Locate the cell with the specified text and output its (x, y) center coordinate. 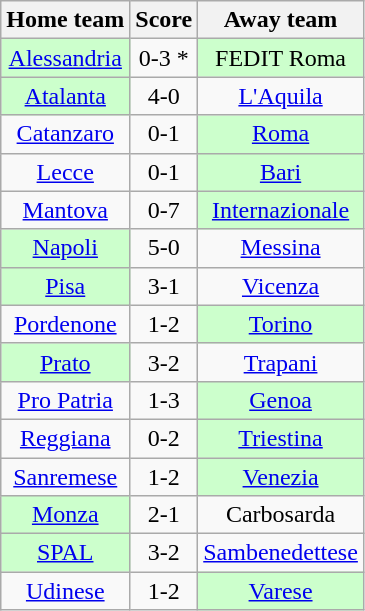
Lecce (66, 172)
Roma (281, 134)
Alessandria (66, 58)
Pisa (66, 286)
Napoli (66, 248)
0-2 (164, 438)
Messina (281, 248)
0-7 (164, 210)
Venezia (281, 477)
Pordenone (66, 324)
Reggiana (66, 438)
Prato (66, 362)
Bari (281, 172)
Udinese (66, 591)
0-3 * (164, 58)
4-0 (164, 96)
Carbosarda (281, 515)
Away team (281, 20)
Score (164, 20)
Internazionale (281, 210)
Sambenedettese (281, 553)
FEDIT Roma (281, 58)
Catanzaro (66, 134)
Monza (66, 515)
Home team (66, 20)
2-1 (164, 515)
L'Aquila (281, 96)
Pro Patria (66, 400)
5-0 (164, 248)
Genoa (281, 400)
Torino (281, 324)
Sanremese (66, 477)
Triestina (281, 438)
1-3 (164, 400)
Atalanta (66, 96)
Mantova (66, 210)
3-1 (164, 286)
SPAL (66, 553)
Trapani (281, 362)
Varese (281, 591)
Vicenza (281, 286)
